Locate the cell with the specified text and output its [x, y] center coordinate. 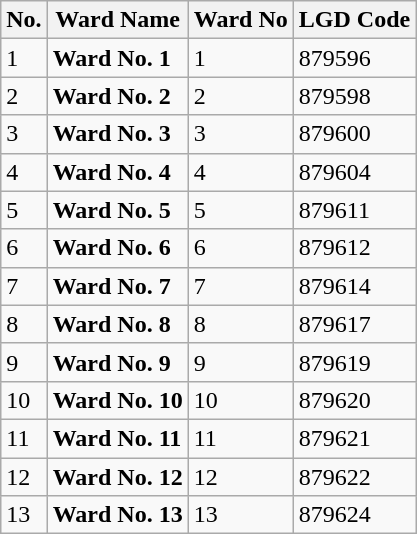
879604 [354, 172]
Ward No. 7 [118, 286]
Ward No. 13 [118, 515]
Ward No [240, 20]
879624 [354, 515]
Ward No. 6 [118, 248]
879620 [354, 400]
Ward No. 9 [118, 362]
879612 [354, 248]
879614 [354, 286]
LGD Code [354, 20]
Ward No. 10 [118, 400]
Ward No. 11 [118, 438]
Ward No. 3 [118, 134]
879598 [354, 96]
879622 [354, 477]
Ward No. 8 [118, 324]
No. [24, 20]
879600 [354, 134]
879611 [354, 210]
879596 [354, 58]
Ward No. 1 [118, 58]
Ward Name [118, 20]
879619 [354, 362]
Ward No. 4 [118, 172]
Ward No. 5 [118, 210]
879621 [354, 438]
Ward No. 12 [118, 477]
879617 [354, 324]
Ward No. 2 [118, 96]
